Return [x, y] of the center of cell containing provided text 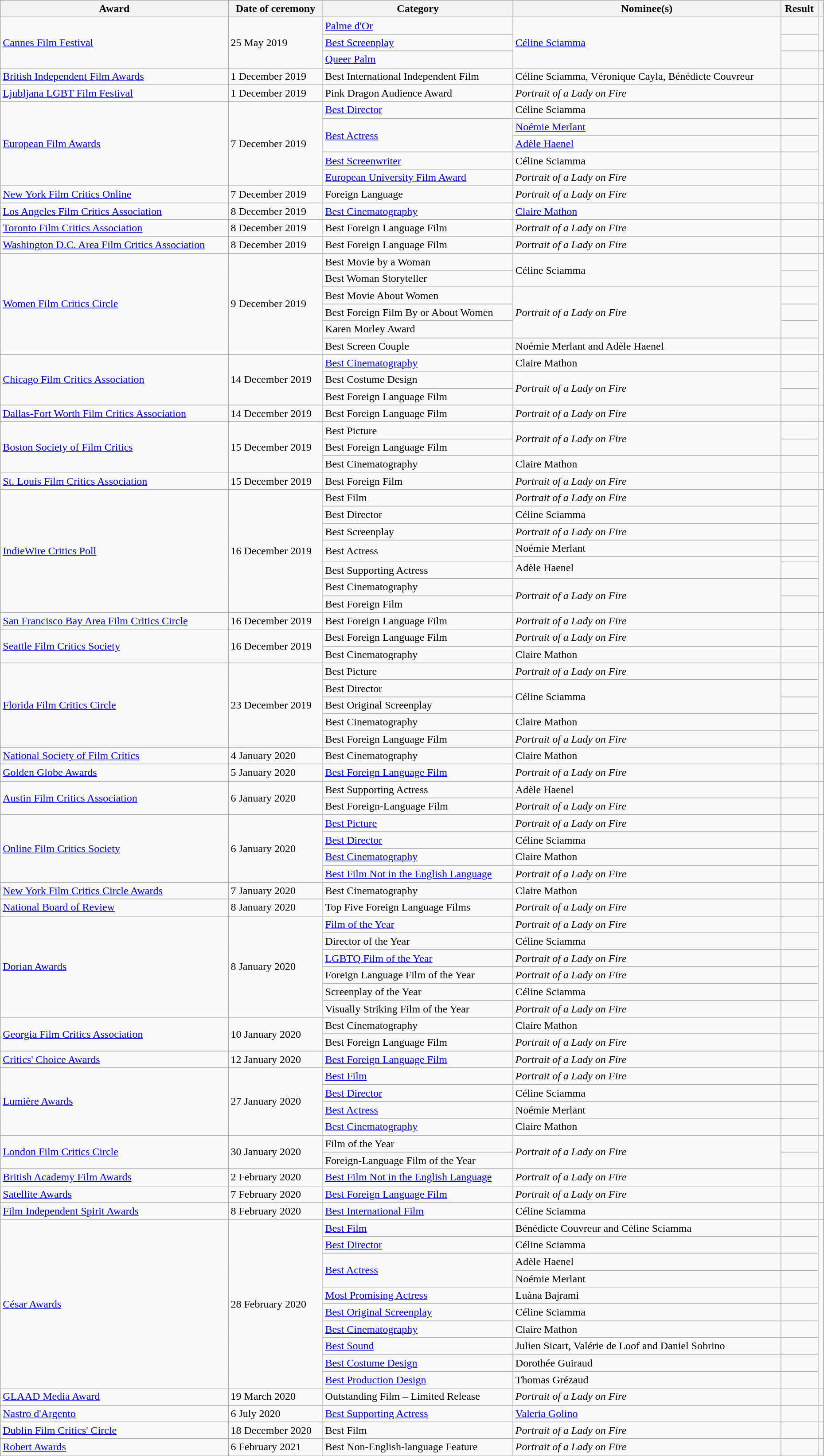
Los Angeles Film Critics Association [114, 211]
12 January 2020 [276, 1059]
Pink Dragon Audience Award [418, 93]
Date of ceremony [276, 9]
Chicago Film Critics Association [114, 380]
Luàna Bajrami [647, 1296]
6 July 2020 [276, 1413]
Best International Film [418, 1211]
Céline Sciamma, Véronique Cayla, Bénédicte Couvreur [647, 76]
Outstanding Film – Limited Release [418, 1397]
28 February 2020 [276, 1304]
Best Screen Couple [418, 346]
19 March 2020 [276, 1397]
Queer Palm [418, 59]
Best Foreign-Language Film [418, 806]
8 February 2020 [276, 1211]
Lumière Awards [114, 1102]
4 January 2020 [276, 756]
Nastro d'Argento [114, 1413]
Best Non-English-language Feature [418, 1447]
Seattle Film Critics Society [114, 646]
Cannes Film Festival [114, 43]
Top Five Foreign Language Films [418, 907]
Foreign Language [418, 194]
Valeria Golino [647, 1413]
Best Screenwriter [418, 160]
British Academy Film Awards [114, 1177]
Best Movie by a Woman [418, 262]
Best Production Design [418, 1380]
Best Woman Storyteller [418, 279]
National Board of Review [114, 907]
18 December 2020 [276, 1430]
Thomas Grézaud [647, 1380]
London Film Critics Circle [114, 1152]
IndieWire Critics Poll [114, 551]
27 January 2020 [276, 1102]
23 December 2019 [276, 705]
New York Film Critics Circle Awards [114, 891]
Foreign-Language Film of the Year [418, 1160]
6 February 2021 [276, 1447]
LGBTQ Film of the Year [418, 958]
Palme d'Or [418, 26]
Austin Film Critics Association [114, 798]
7 January 2020 [276, 891]
European Film Awards [114, 144]
2 February 2020 [276, 1177]
New York Film Critics Online [114, 194]
9 December 2019 [276, 304]
Dallas-Fort Worth Film Critics Association [114, 413]
Best Sound [418, 1346]
7 February 2020 [276, 1194]
Film Independent Spirit Awards [114, 1211]
Result [799, 9]
Golden Globe Awards [114, 773]
Karen Morley Award [418, 329]
30 January 2020 [276, 1152]
Boston Society of Film Critics [114, 447]
Women Film Critics Circle [114, 304]
Nominee(s) [647, 9]
Toronto Film Critics Association [114, 228]
25 May 2019 [276, 43]
Georgia Film Critics Association [114, 1034]
César Awards [114, 1304]
Florida Film Critics Circle [114, 705]
GLAAD Media Award [114, 1397]
San Francisco Bay Area Film Critics Circle [114, 621]
Foreign Language Film of the Year [418, 975]
Visually Striking Film of the Year [418, 1009]
Bénédicte Couvreur and Céline Sciamma [647, 1228]
St. Louis Film Critics Association [114, 481]
Category [418, 9]
Dublin Film Critics' Circle [114, 1430]
5 January 2020 [276, 773]
Ljubljana LGBT Film Festival [114, 93]
Washington D.C. Area Film Critics Association [114, 245]
Satellite Awards [114, 1194]
10 January 2020 [276, 1034]
Best International Independent Film [418, 76]
Online Film Critics Society [114, 849]
Robert Awards [114, 1447]
Best Foreign Film By or About Women [418, 312]
Award [114, 9]
Julien Sicart, Valérie de Loof and Daniel Sobrino [647, 1346]
British Independent Film Awards [114, 76]
Best Movie About Women [418, 296]
National Society of Film Critics [114, 756]
Director of the Year [418, 941]
Critics' Choice Awards [114, 1059]
Dorian Awards [114, 966]
European University Film Award [418, 177]
Most Promising Actress [418, 1296]
Screenplay of the Year [418, 992]
Dorothée Guiraud [647, 1363]
Noémie Merlant and Adèle Haenel [647, 346]
